Pinpoint the cell where the given text exists, returning its (x, y) midpoint coordinate. 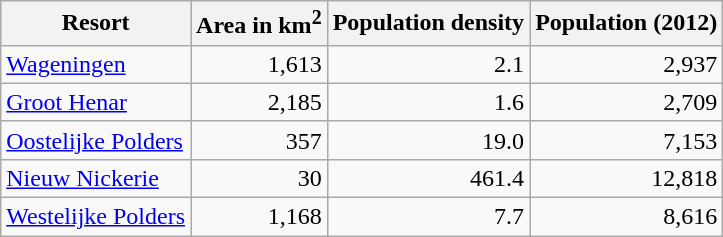
Population density (428, 24)
30 (260, 178)
7.7 (428, 217)
Population (2012) (626, 24)
1.6 (428, 102)
Groot Henar (96, 102)
Westelijke Polders (96, 217)
Nieuw Nickerie (96, 178)
19.0 (428, 140)
Oostelijke Polders (96, 140)
8,616 (626, 217)
357 (260, 140)
1,613 (260, 64)
Wageningen (96, 64)
Resort (96, 24)
2,185 (260, 102)
12,818 (626, 178)
2,937 (626, 64)
7,153 (626, 140)
1,168 (260, 217)
2.1 (428, 64)
461.4 (428, 178)
2,709 (626, 102)
Area in km2 (260, 24)
